Scan for the cell matching the given text and deliver its [X, Y] coordinate at center. 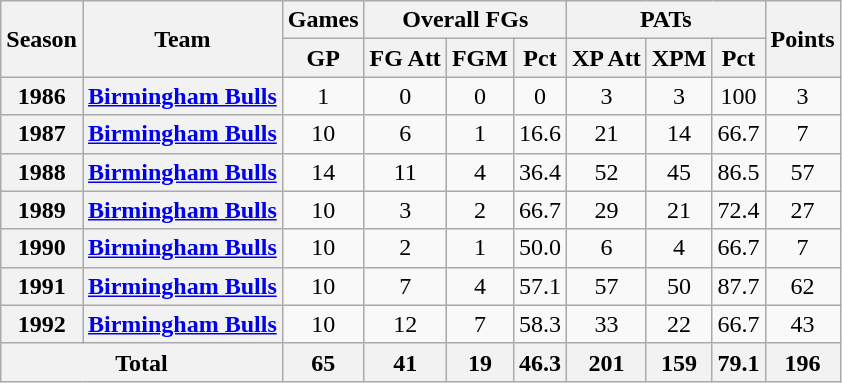
62 [802, 286]
16.6 [540, 134]
XP Att [607, 58]
1987 [42, 134]
57.1 [540, 286]
1988 [42, 172]
PATs [666, 20]
1986 [42, 96]
33 [607, 324]
100 [738, 96]
196 [802, 362]
GP [323, 58]
1989 [42, 210]
72.4 [738, 210]
43 [802, 324]
87.7 [738, 286]
159 [679, 362]
22 [679, 324]
65 [323, 362]
XPM [679, 58]
1990 [42, 248]
201 [607, 362]
1992 [42, 324]
79.1 [738, 362]
Team [182, 39]
36.4 [540, 172]
Games [323, 20]
41 [405, 362]
52 [607, 172]
29 [607, 210]
86.5 [738, 172]
Season [42, 39]
11 [405, 172]
Overall FGs [465, 20]
12 [405, 324]
19 [480, 362]
58.3 [540, 324]
50.0 [540, 248]
27 [802, 210]
46.3 [540, 362]
FGM [480, 58]
Total [142, 362]
1991 [42, 286]
45 [679, 172]
50 [679, 286]
Points [802, 39]
FG Att [405, 58]
